From the cell containing the given text, extract its center point as (X, Y) coordinate. 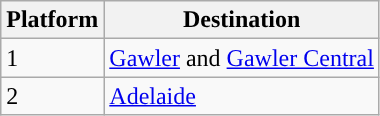
Adelaide (242, 96)
Destination (242, 20)
1 (52, 58)
Platform (52, 20)
Gawler and Gawler Central (242, 58)
2 (52, 96)
